Extract the [x, y] coordinate from the center of the cell holding the provided text.  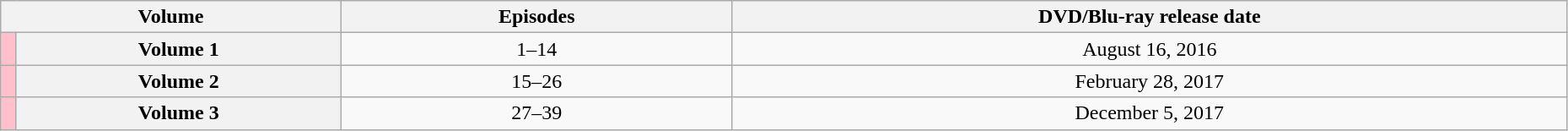
February 28, 2017 [1149, 81]
Volume 3 [179, 113]
December 5, 2017 [1149, 113]
1–14 [536, 49]
15–26 [536, 81]
August 16, 2016 [1149, 49]
Volume [170, 17]
Episodes [536, 17]
27–39 [536, 113]
Volume 2 [179, 81]
Volume 1 [179, 49]
DVD/Blu-ray release date [1149, 17]
